Capture the cell that displays the provided text and extract its (x, y) central coordinate. 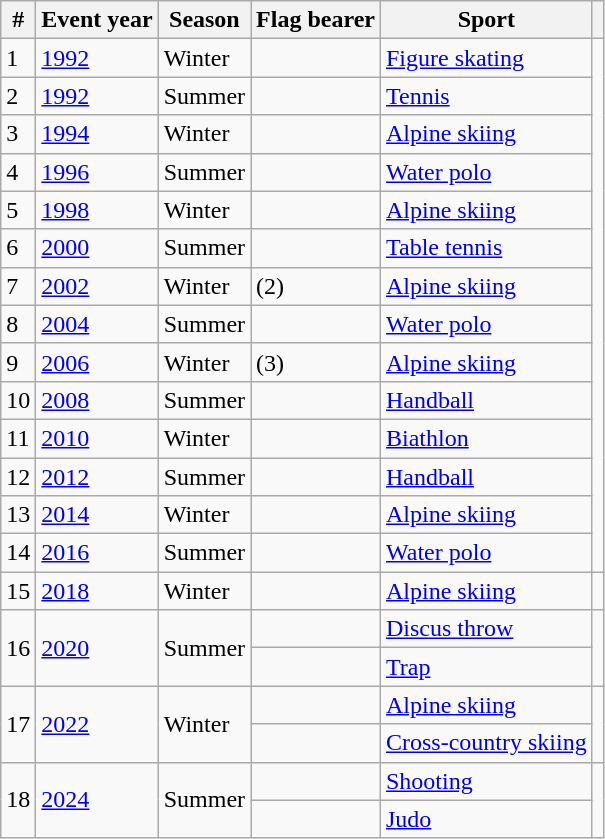
14 (18, 553)
2022 (97, 724)
7 (18, 286)
(2) (316, 286)
2002 (97, 286)
2000 (97, 248)
2006 (97, 362)
4 (18, 172)
Sport (486, 20)
Trap (486, 667)
1996 (97, 172)
Judo (486, 819)
Tennis (486, 96)
Event year (97, 20)
2 (18, 96)
16 (18, 648)
2016 (97, 553)
Figure skating (486, 58)
2008 (97, 400)
2012 (97, 477)
9 (18, 362)
1 (18, 58)
3 (18, 134)
Shooting (486, 781)
1998 (97, 210)
Season (204, 20)
2024 (97, 800)
13 (18, 515)
Discus throw (486, 629)
12 (18, 477)
# (18, 20)
Table tennis (486, 248)
18 (18, 800)
2020 (97, 648)
17 (18, 724)
11 (18, 438)
10 (18, 400)
8 (18, 324)
Flag bearer (316, 20)
2018 (97, 591)
Cross-country skiing (486, 743)
Biathlon (486, 438)
(3) (316, 362)
2010 (97, 438)
6 (18, 248)
2004 (97, 324)
15 (18, 591)
5 (18, 210)
2014 (97, 515)
1994 (97, 134)
